Return (X, Y) of the center of cell containing provided text 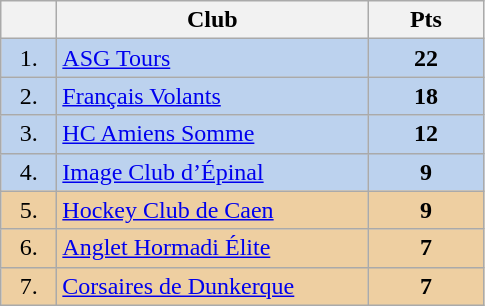
1. (29, 58)
Pts (426, 20)
Corsaires de Dunkerque (212, 286)
5. (29, 210)
2. (29, 96)
7. (29, 286)
3. (29, 134)
Français Volants (212, 96)
4. (29, 172)
6. (29, 248)
Club (212, 20)
HC Amiens Somme (212, 134)
18 (426, 96)
ASG Tours (212, 58)
22 (426, 58)
Anglet Hormadi Élite (212, 248)
12 (426, 134)
Hockey Club de Caen (212, 210)
Image Club d’Épinal (212, 172)
